Extract the [X, Y] coordinate from the center of the cell holding the provided text.  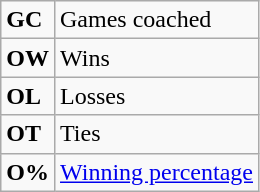
GC [28, 20]
OT [28, 134]
Wins [156, 58]
OW [28, 58]
O% [28, 172]
OL [28, 96]
Winning percentage [156, 172]
Losses [156, 96]
Games coached [156, 20]
Ties [156, 134]
